Find where the given text appears and provide that cell's center as [x, y] coordinate. 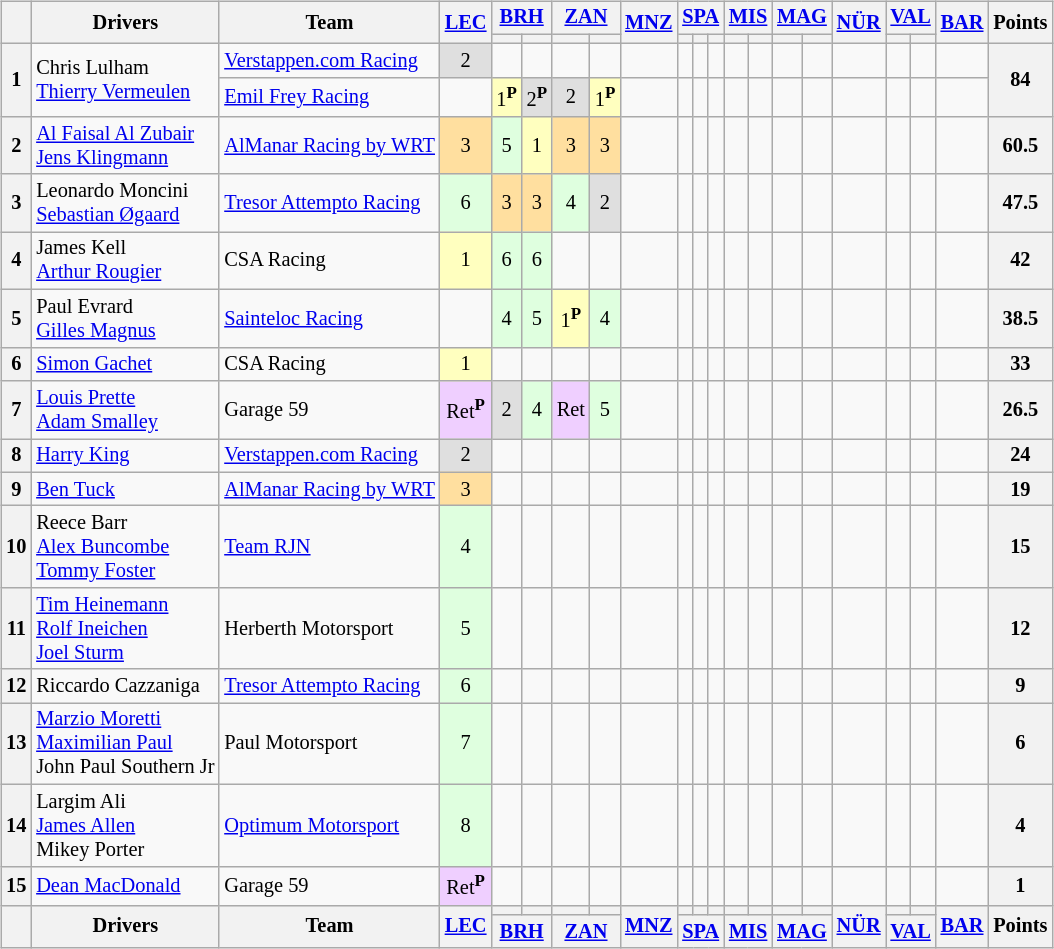
26.5 [1020, 410]
Emil Frey Racing [329, 98]
Dean MacDonald [125, 886]
84 [1020, 80]
Sainteloc Racing [329, 319]
33 [1020, 364]
Chris Lulham Thierry Vermeulen [125, 80]
Leonardo Moncini Sebastian Øgaard [125, 203]
Largim Ali James Allen Mikey Porter [125, 825]
Riccardo Cazzaniga [125, 686]
13 [16, 744]
24 [1020, 455]
Team RJN [329, 547]
Reece Barr Alex Buncombe Tommy Foster [125, 547]
42 [1020, 261]
Marzio Moretti Maximilian Paul John Paul Southern Jr [125, 744]
Simon Gachet [125, 364]
11 [16, 628]
James Kell Arthur Rougier [125, 261]
Louis Prette Adam Smalley [125, 410]
Paul Evrard Gilles Magnus [125, 319]
Ben Tuck [125, 489]
47.5 [1020, 203]
Ret [571, 410]
10 [16, 547]
14 [16, 825]
2P [537, 98]
Herberth Motorsport [329, 628]
38.5 [1020, 319]
Al Faisal Al Zubair Jens Klingmann [125, 146]
Paul Motorsport [329, 744]
19 [1020, 489]
60.5 [1020, 146]
Optimum Motorsport [329, 825]
Tim Heinemann Rolf Ineichen Joel Sturm [125, 628]
Harry King [125, 455]
